Return [X, Y] of the center of cell containing provided text 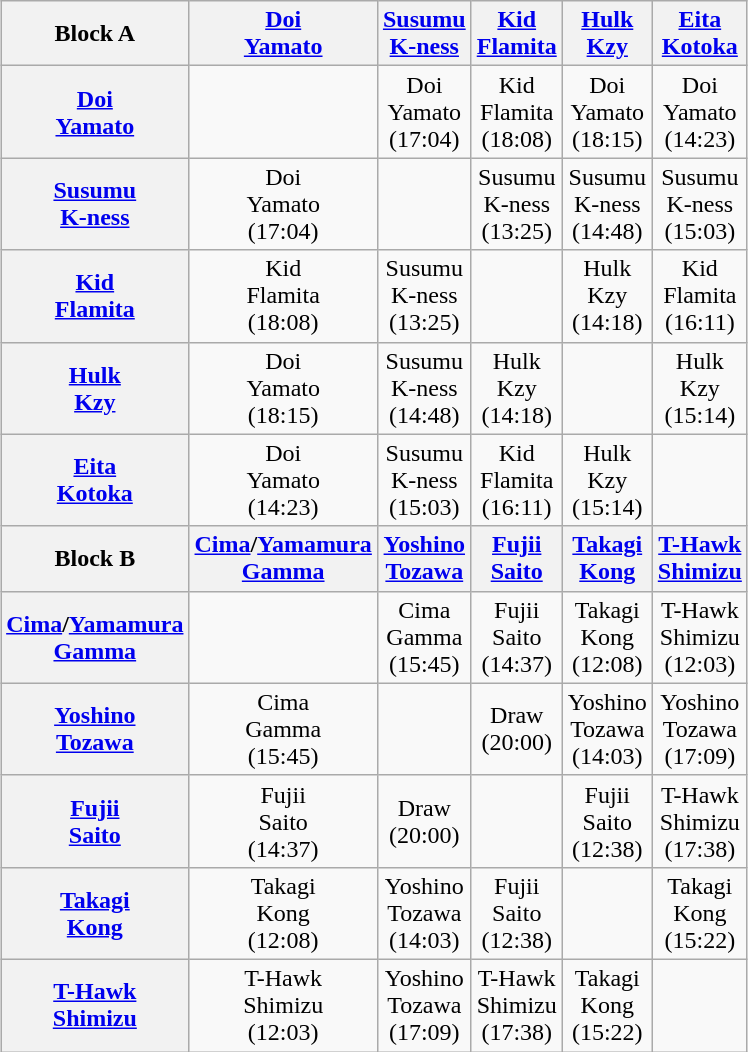
Block B [95, 558]
Block A [95, 34]
